Find where the given text appears and provide that cell's center as (x, y) coordinate. 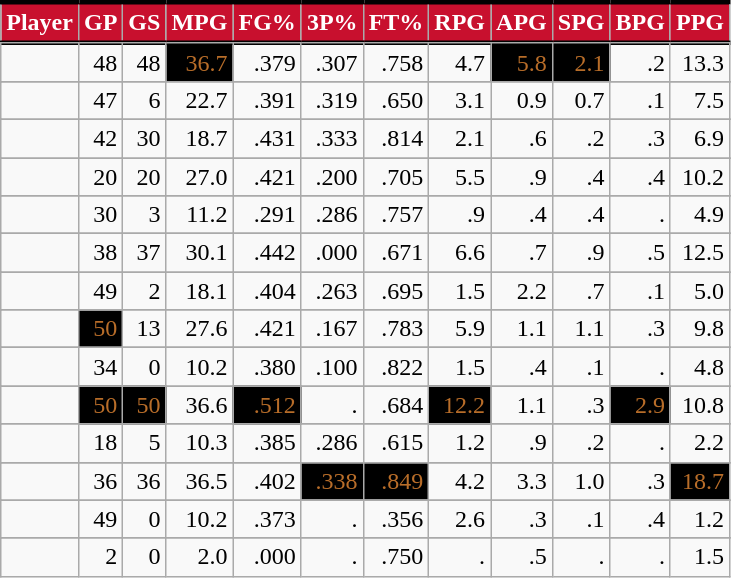
5.9 (460, 329)
34 (100, 367)
FT% (396, 22)
.849 (396, 481)
.167 (332, 329)
27.6 (200, 329)
Player (40, 22)
MPG (200, 22)
12.5 (700, 253)
18 (100, 443)
.705 (396, 177)
.442 (267, 253)
3P% (332, 22)
RPG (460, 22)
42 (100, 138)
37 (144, 253)
13.3 (700, 62)
.6 (522, 138)
.379 (267, 62)
.200 (332, 177)
.671 (396, 253)
2.9 (640, 405)
7.5 (700, 100)
4.2 (460, 481)
47 (100, 100)
.822 (396, 367)
5.8 (522, 62)
.431 (267, 138)
3.1 (460, 100)
12.2 (460, 405)
36.5 (200, 481)
5.5 (460, 177)
0.9 (522, 100)
.373 (267, 519)
.100 (332, 367)
4.9 (700, 215)
5.0 (700, 291)
0.7 (581, 100)
PPG (700, 22)
APG (522, 22)
3 (144, 215)
.684 (396, 405)
5 (144, 443)
.695 (396, 291)
.512 (267, 405)
10.3 (200, 443)
.263 (332, 291)
.291 (267, 215)
.385 (267, 443)
36.6 (200, 405)
.783 (396, 329)
GS (144, 22)
30.1 (200, 253)
27.0 (200, 177)
1.0 (581, 481)
9.8 (700, 329)
.402 (267, 481)
.814 (396, 138)
6.9 (700, 138)
.380 (267, 367)
.758 (396, 62)
.319 (332, 100)
36.7 (200, 62)
.650 (396, 100)
.615 (396, 443)
18.1 (200, 291)
.338 (332, 481)
GP (100, 22)
11.2 (200, 215)
SPG (581, 22)
BPG (640, 22)
.391 (267, 100)
10.8 (700, 405)
.307 (332, 62)
22.7 (200, 100)
6.6 (460, 253)
13 (144, 329)
4.8 (700, 367)
.333 (332, 138)
6 (144, 100)
3.3 (522, 481)
.757 (396, 215)
.750 (396, 557)
2.6 (460, 519)
.404 (267, 291)
2.0 (200, 557)
38 (100, 253)
.356 (396, 519)
FG% (267, 22)
4.7 (460, 62)
